Detect which cell encompasses the target text, then output its (X, Y) center coordinate. 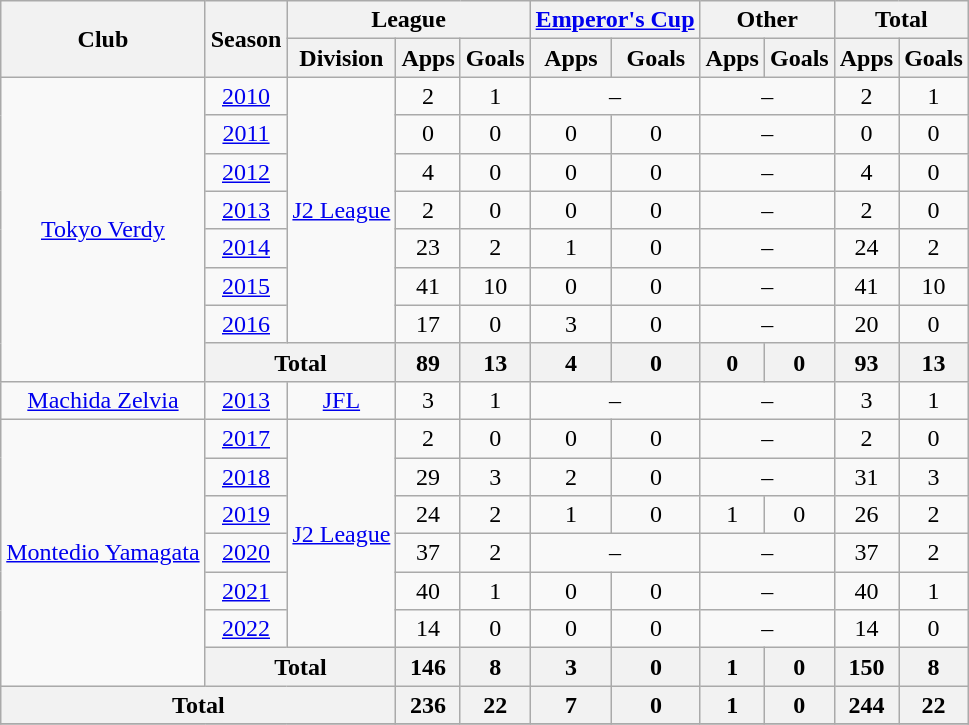
2015 (246, 286)
7 (571, 705)
17 (428, 324)
93 (866, 362)
236 (428, 705)
Division (342, 58)
146 (428, 667)
Montedio Yamagata (103, 552)
2011 (246, 134)
2022 (246, 629)
31 (866, 477)
150 (866, 667)
2018 (246, 477)
2020 (246, 553)
23 (428, 248)
20 (866, 324)
Machida Zelvia (103, 400)
29 (428, 477)
89 (428, 362)
2014 (246, 248)
2019 (246, 515)
Club (103, 39)
Emperor's Cup (615, 20)
League (408, 20)
2016 (246, 324)
2012 (246, 172)
Tokyo Verdy (103, 229)
Season (246, 39)
2021 (246, 591)
2010 (246, 96)
26 (866, 515)
2017 (246, 438)
Other (767, 20)
244 (866, 705)
JFL (342, 400)
